Find where the given text appears and provide that cell's center as (X, Y) coordinate. 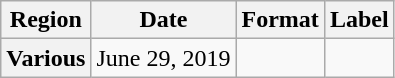
Label (359, 20)
Format (280, 20)
Date (164, 20)
Various (46, 58)
June 29, 2019 (164, 58)
Region (46, 20)
